Return the (X, Y) coordinate for the center point of the cell that contains the specified text.  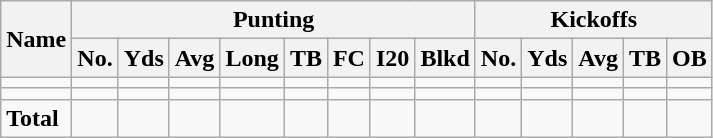
Name (36, 39)
Long (252, 58)
Total (36, 118)
Kickoffs (594, 20)
OB (690, 58)
FC (348, 58)
I20 (392, 58)
Punting (274, 20)
Blkd (445, 58)
